Identify which cell holds the provided text, then report its (X, Y) central coordinate. 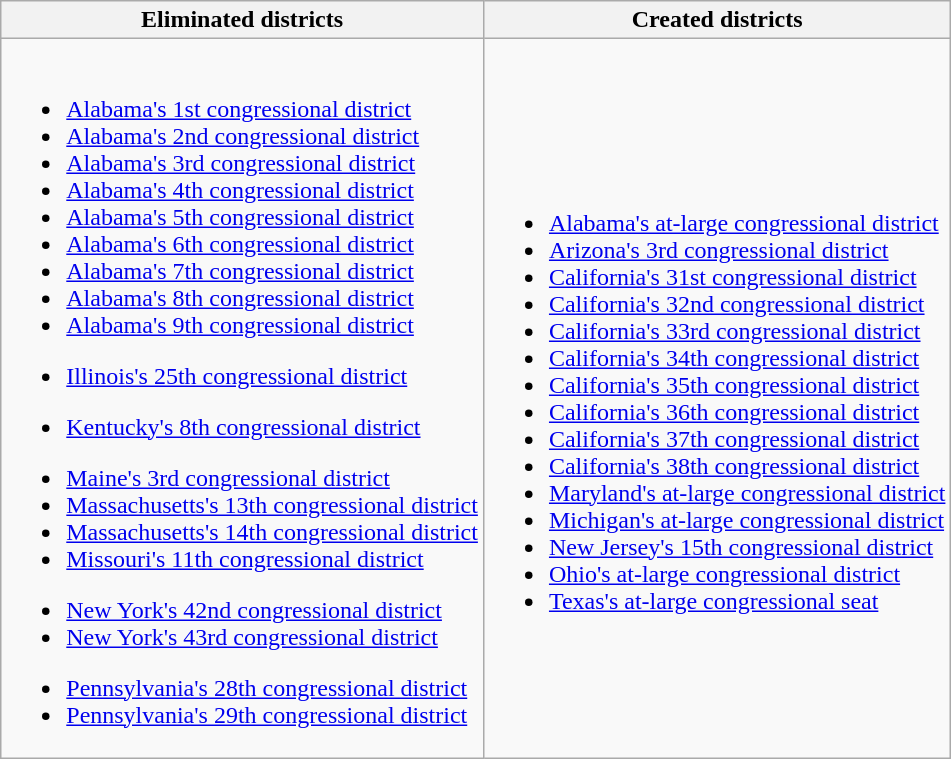
Created districts (717, 20)
Eliminated districts (242, 20)
